Provide the (x, y) coordinate of the cell's center where the given text is located.  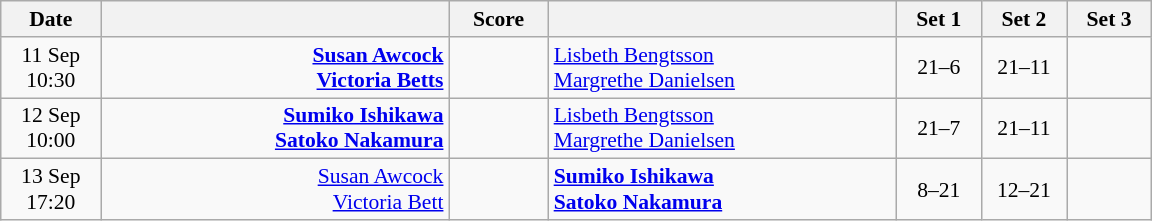
Score (498, 19)
Set 3 (1108, 19)
13 Sep17:20 (51, 190)
8–21 (938, 190)
Date (51, 19)
Susan Awcock Victoria Bett (275, 190)
Set 2 (1024, 19)
21–6 (938, 68)
12 Sep10:00 (51, 128)
11 Sep10:30 (51, 68)
Set 1 (938, 19)
12–21 (1024, 190)
Susan Awcock Victoria Betts (275, 68)
21–7 (938, 128)
